Locate the cell with the specified text and output its [X, Y] center coordinate. 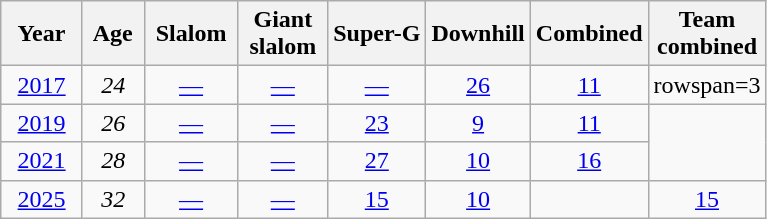
Downhill [478, 34]
2019 [42, 123]
Giant slalom [283, 34]
Combined [589, 34]
rowspan=3 [707, 85]
24 [113, 85]
16 [589, 161]
2017 [42, 85]
9 [478, 123]
2021 [42, 161]
Teamcombined [707, 34]
28 [113, 161]
27 [377, 161]
32 [113, 199]
Year [42, 34]
Slalom [191, 34]
Age [113, 34]
2025 [42, 199]
23 [377, 123]
Super-G [377, 34]
